Identify which cell holds the provided text, then report its (x, y) central coordinate. 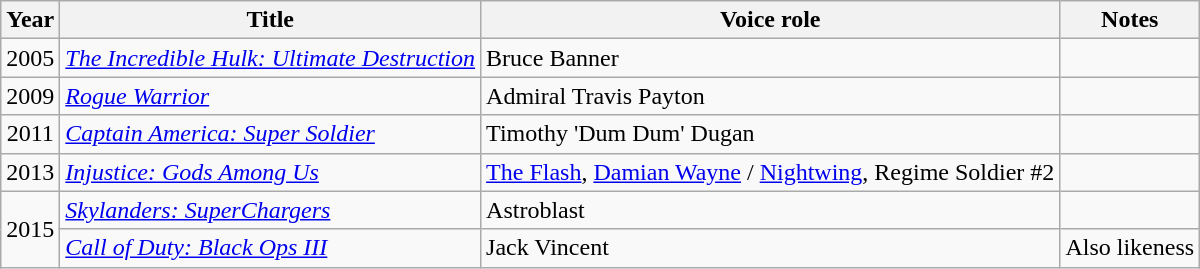
Admiral Travis Payton (770, 96)
Timothy 'Dum Dum' Dugan (770, 134)
The Flash, Damian Wayne / Nightwing, Regime Soldier #2 (770, 172)
Call of Duty: Black Ops III (270, 248)
2009 (30, 96)
2013 (30, 172)
2011 (30, 134)
Also likeness (1130, 248)
Injustice: Gods Among Us (270, 172)
Skylanders: SuperChargers (270, 210)
The Incredible Hulk: Ultimate Destruction (270, 58)
2005 (30, 58)
Notes (1130, 20)
Rogue Warrior (270, 96)
Astroblast (770, 210)
2015 (30, 229)
Voice role (770, 20)
Jack Vincent (770, 248)
Bruce Banner (770, 58)
Captain America: Super Soldier (270, 134)
Year (30, 20)
Title (270, 20)
